Pinpoint the cell where the given text exists, returning its (X, Y) midpoint coordinate. 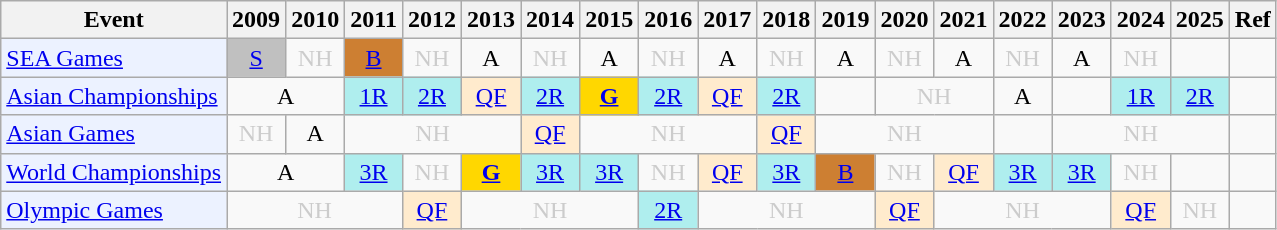
2009 (256, 20)
Event (114, 20)
2012 (432, 20)
2020 (904, 20)
2024 (1140, 20)
2025 (1200, 20)
2023 (1082, 20)
Asian Games (114, 134)
2014 (550, 20)
2011 (374, 20)
Ref (1252, 20)
2010 (316, 20)
2015 (610, 20)
SEA Games (114, 58)
World Championships (114, 172)
2016 (668, 20)
2017 (728, 20)
2022 (1022, 20)
2019 (846, 20)
Asian Championships (114, 96)
2021 (964, 20)
Olympic Games (114, 210)
S (256, 58)
2013 (490, 20)
2018 (786, 20)
